Output the (X, Y) coordinate of the center of the cell containing the given text.  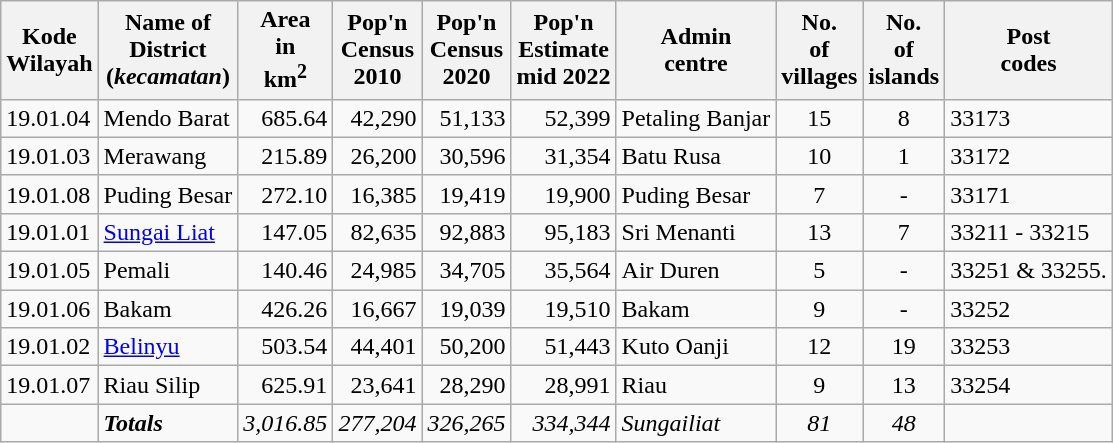
Air Duren (696, 271)
50,200 (466, 347)
No.of villages (820, 50)
48 (904, 423)
Totals (168, 423)
5 (820, 271)
Admincentre (696, 50)
33254 (1029, 385)
95,183 (564, 232)
52,399 (564, 118)
28,290 (466, 385)
685.64 (286, 118)
Belinyu (168, 347)
19.01.08 (50, 194)
35,564 (564, 271)
Pemali (168, 271)
Riau (696, 385)
33172 (1029, 156)
625.91 (286, 385)
Pop'nCensus2020 (466, 50)
16,667 (378, 309)
19,510 (564, 309)
33173 (1029, 118)
Area in km2 (286, 50)
19.01.06 (50, 309)
30,596 (466, 156)
81 (820, 423)
51,443 (564, 347)
33171 (1029, 194)
33252 (1029, 309)
Mendo Barat (168, 118)
215.89 (286, 156)
Sri Menanti (696, 232)
Kode Wilayah (50, 50)
12 (820, 347)
92,883 (466, 232)
140.46 (286, 271)
No.of islands (904, 50)
8 (904, 118)
24,985 (378, 271)
10 (820, 156)
Sungailiat (696, 423)
503.54 (286, 347)
19,039 (466, 309)
Postcodes (1029, 50)
19 (904, 347)
51,133 (466, 118)
426.26 (286, 309)
Petaling Banjar (696, 118)
16,385 (378, 194)
Pop'nCensus2010 (378, 50)
Riau Silip (168, 385)
19.01.02 (50, 347)
3,016.85 (286, 423)
19.01.03 (50, 156)
326,265 (466, 423)
Kuto Oanji (696, 347)
19.01.01 (50, 232)
19.01.04 (50, 118)
19,419 (466, 194)
277,204 (378, 423)
42,290 (378, 118)
34,705 (466, 271)
19.01.07 (50, 385)
33251 & 33255. (1029, 271)
33211 - 33215 (1029, 232)
33253 (1029, 347)
Name ofDistrict (kecamatan) (168, 50)
272.10 (286, 194)
147.05 (286, 232)
19,900 (564, 194)
Sungai Liat (168, 232)
334,344 (564, 423)
31,354 (564, 156)
Pop'nEstimatemid 2022 (564, 50)
Merawang (168, 156)
23,641 (378, 385)
26,200 (378, 156)
19.01.05 (50, 271)
82,635 (378, 232)
28,991 (564, 385)
15 (820, 118)
1 (904, 156)
44,401 (378, 347)
Batu Rusa (696, 156)
